Identify which cell holds the provided text, then report its [X, Y] central coordinate. 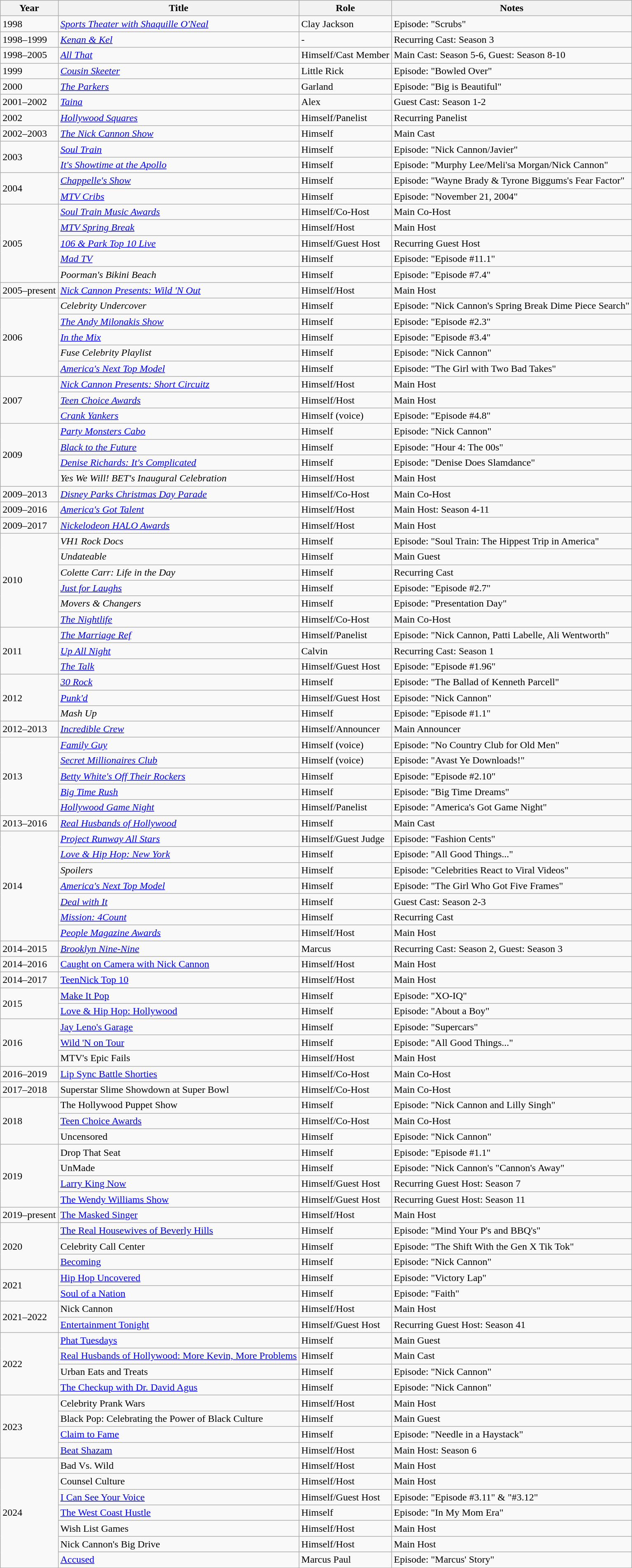
Episode: "Hour 4: The 00s" [512, 447]
America's Got Talent [179, 510]
Guest Cast: Season 2-3 [512, 901]
Make It Pop [179, 996]
Crank Yankers [179, 415]
The Nick Cannon Show [179, 133]
Episode: "Victory Lap" [512, 1278]
VH1 Rock Docs [179, 541]
Superstar Slime Showdown at Super Bowl [179, 1090]
The West Coast Hustle [179, 1513]
Episode: "Episode #7.4" [512, 275]
Soul Train Music Awards [179, 212]
Disney Parks Christmas Day Parade [179, 494]
2017–2018 [29, 1090]
Episode: "Nick Cannon and Lilly Singh" [512, 1105]
Episode: "Supercars" [512, 1027]
The Nightlife [179, 619]
Episode: "America's Got Game Night" [512, 807]
2019 [29, 1176]
Recurring Cast: Season 2, Guest: Season 3 [512, 948]
2002 [29, 118]
Episode: "Scrubs" [512, 24]
Episode: "Wayne Brady & Tyrone Biggums's Fear Factor" [512, 180]
Little Rick [346, 71]
Marcus [346, 948]
Entertainment Tonight [179, 1325]
Project Runway All Stars [179, 839]
Episode: "No Country Club for Old Men" [512, 745]
2014 [29, 886]
In the Mix [179, 337]
Main Host: Season 6 [512, 1450]
Brooklyn Nine-Nine [179, 948]
Yes We Will! BET's Inaugural Celebration [179, 478]
Fuse Celebrity Playlist [179, 353]
Black to the Future [179, 447]
Love & Hip Hop: Hollywood [179, 1011]
Recurring Guest Host [512, 243]
Undateable [179, 557]
2009 [29, 455]
Garland [346, 86]
Year [29, 8]
Episode: "Fashion Cents" [512, 839]
2021–2022 [29, 1317]
2000 [29, 86]
Soul of a Nation [179, 1293]
Kenan & Kel [179, 40]
TeenNick Top 10 [179, 980]
Episode: "Marcus' Story" [512, 1560]
The Real Housewives of Beverly Hills [179, 1231]
Uncensored [179, 1136]
Nickelodeon HALO Awards [179, 525]
Episode: "The Girl Who Got Five Frames" [512, 886]
Recurring Guest Host: Season 41 [512, 1325]
Love & Hip Hop: New York [179, 854]
2013 [29, 776]
Incredible Crew [179, 729]
1998 [29, 24]
Recurring Cast: Season 3 [512, 40]
Episode: "Avast Ye Downloads!" [512, 761]
Celebrity Undercover [179, 306]
2005 [29, 243]
2003 [29, 157]
Nick Cannon's Big Drive [179, 1544]
Soul Train [179, 149]
2006 [29, 337]
2002–2003 [29, 133]
Counsel Culture [179, 1482]
Recurring Panelist [512, 118]
Poorman's Bikini Beach [179, 275]
Deal with It [179, 901]
The Hollywood Puppet Show [179, 1105]
Beat Shazam [179, 1450]
2009–2013 [29, 494]
Episode: "Soul Train: The Hippest Trip in America" [512, 541]
2014–2015 [29, 948]
Betty White's Off Their Rockers [179, 776]
Episode: "Episode #2.3" [512, 322]
2015 [29, 1003]
2004 [29, 188]
Episode: "Episode #2.10" [512, 776]
Episode: "Episode #2.7" [512, 588]
Episode: "Needle in a Haystack" [512, 1434]
Black Pop: Celebrating the Power of Black Culture [179, 1419]
Wild 'N on Tour [179, 1043]
The Andy Milonakis Show [179, 322]
Main Announcer [512, 729]
The Checkup with Dr. David Agus [179, 1387]
Hollywood Squares [179, 118]
2014–2017 [29, 980]
People Magazine Awards [179, 933]
Just for Laughs [179, 588]
Calvin [346, 651]
Chappelle's Show [179, 180]
Mash Up [179, 714]
UnMade [179, 1168]
Episode: "Denise Does Slamdance" [512, 463]
2023 [29, 1426]
Clay Jackson [346, 24]
Main Cast: Season 5-6, Guest: Season 8-10 [512, 55]
2007 [29, 400]
30 Rock [179, 682]
Big Time Rush [179, 792]
2010 [29, 580]
Himself/Announcer [346, 729]
2020 [29, 1246]
Episode: "Nick Cannon's "Cannon's Away" [512, 1168]
Punk'd [179, 698]
The Masked Singer [179, 1215]
Episode: "Faith" [512, 1293]
The Talk [179, 666]
Guest Cast: Season 1-2 [512, 102]
Lip Sync Battle Shorties [179, 1074]
Party Monsters Cabo [179, 431]
Claim to Fame [179, 1434]
Drop That Seat [179, 1152]
Mission: 4Count [179, 917]
Bad Vs. Wild [179, 1466]
Recurring Cast: Season 1 [512, 651]
Episode: "The Ballad of Kenneth Parcell" [512, 682]
Recurring Guest Host: Season 7 [512, 1183]
2005–present [29, 290]
2009–2017 [29, 525]
Taina [179, 102]
2014–2016 [29, 964]
2012 [29, 698]
Celebrity Call Center [179, 1246]
Episode: "Nick Cannon's Spring Break Dime Piece Search" [512, 306]
2019–present [29, 1215]
Nick Cannon Presents: Wild 'N Out [179, 290]
Himself/Guest Judge [346, 839]
Nick Cannon Presents: Short Circuitz [179, 384]
Episode: "Episode #3.11" & "#3.12" [512, 1497]
2024 [29, 1513]
2013–2016 [29, 823]
Episode: "Celebrities React to Viral Videos" [512, 870]
Real Husbands of Hollywood [179, 823]
1998–1999 [29, 40]
Urban Eats and Treats [179, 1372]
Episode: "In My Mom Era" [512, 1513]
MTV Cribs [179, 196]
Episode: "Episode #4.8" [512, 415]
Alex [346, 102]
Episode: "Episode #3.4" [512, 337]
Hollywood Game Night [179, 807]
Episode: "Big Time Dreams" [512, 792]
2016 [29, 1043]
Marcus Paul [346, 1560]
Hip Hop Uncovered [179, 1278]
Sports Theater with Shaquille O'Neal [179, 24]
Episode: "About a Boy" [512, 1011]
2009–2016 [29, 510]
Episode: "Bowled Over" [512, 71]
Accused [179, 1560]
Himself/Cast Member [346, 55]
Spoilers [179, 870]
Episode: "November 21, 2004" [512, 196]
Episode: "Episode #1.96" [512, 666]
Episode: "Nick Cannon, Patti Labelle, Ali Wentworth" [512, 635]
Real Husbands of Hollywood: More Kevin, More Problems [179, 1356]
Episode: "Big is Beautiful" [512, 86]
Larry King Now [179, 1183]
Mad TV [179, 259]
Episode: "The Shift With the Gen X Tik Tok" [512, 1246]
Episode: "Mind Your P's and BBQ's" [512, 1231]
Episode: "Presentation Day" [512, 604]
2016–2019 [29, 1074]
The Marriage Ref [179, 635]
Recurring Guest Host: Season 11 [512, 1199]
Episode: "The Girl with Two Bad Takes" [512, 369]
Celebrity Prank Wars [179, 1403]
Colette Carr: Life in the Day [179, 572]
Episode: "XO-IQ" [512, 996]
2001–2002 [29, 102]
2022 [29, 1364]
Becoming [179, 1262]
2011 [29, 651]
MTV Spring Break [179, 228]
106 & Park Top 10 Live [179, 243]
2018 [29, 1121]
Main Host: Season 4-11 [512, 510]
Episode: "Nick Cannon/Javier" [512, 149]
1999 [29, 71]
Phat Tuesdays [179, 1340]
Title [179, 8]
Jay Leno's Garage [179, 1027]
Nick Cannon [179, 1309]
Denise Richards: It's Complicated [179, 463]
Episode: "Episode #11.1" [512, 259]
1998–2005 [29, 55]
Movers & Changers [179, 604]
All That [179, 55]
I Can See Your Voice [179, 1497]
Secret Millionaires Club [179, 761]
The Parkers [179, 86]
2012–2013 [29, 729]
The Wendy Williams Show [179, 1199]
Caught on Camera with Nick Cannon [179, 964]
Notes [512, 8]
Episode: "Murphy Lee/Meli'sa Morgan/Nick Cannon" [512, 165]
MTV's Epic Fails [179, 1058]
Up All Night [179, 651]
Role [346, 8]
Wish List Games [179, 1528]
It's Showtime at the Apollo [179, 165]
- [346, 40]
Cousin Skeeter [179, 71]
2021 [29, 1286]
Family Guy [179, 745]
